Pinpoint the cell where the given text exists, returning its [X, Y] midpoint coordinate. 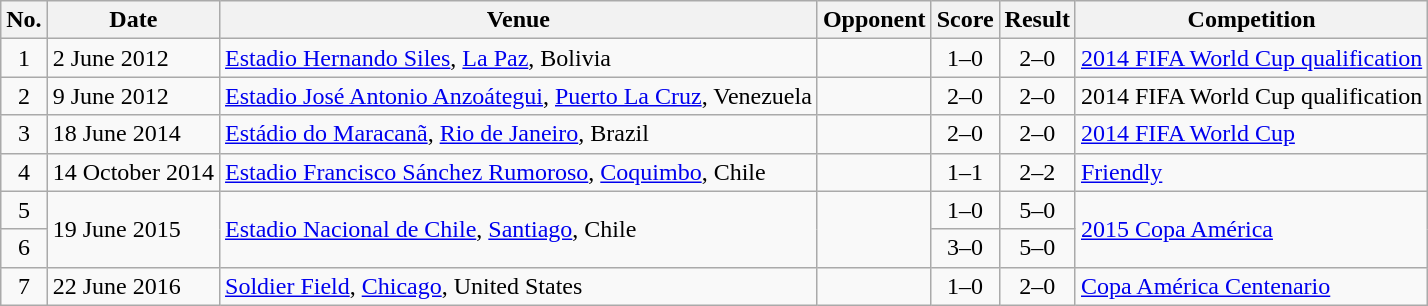
19 June 2015 [133, 229]
2015 Copa América [1251, 229]
3 [24, 134]
6 [24, 248]
No. [24, 20]
22 June 2016 [133, 286]
Copa América Centenario [1251, 286]
Result [1037, 20]
7 [24, 286]
2–2 [1037, 172]
14 October 2014 [133, 172]
Estadio Francisco Sánchez Rumoroso, Coquimbo, Chile [519, 172]
3–0 [965, 248]
2014 FIFA World Cup [1251, 134]
2 [24, 96]
Estádio do Maracanã, Rio de Janeiro, Brazil [519, 134]
1 [24, 58]
Competition [1251, 20]
Estadio Nacional de Chile, Santiago, Chile [519, 229]
Date [133, 20]
9 June 2012 [133, 96]
Estadio José Antonio Anzoátegui, Puerto La Cruz, Venezuela [519, 96]
2 June 2012 [133, 58]
Estadio Hernando Siles, La Paz, Bolivia [519, 58]
Venue [519, 20]
4 [24, 172]
Friendly [1251, 172]
Opponent [874, 20]
Score [965, 20]
Soldier Field, Chicago, United States [519, 286]
18 June 2014 [133, 134]
5 [24, 210]
1–1 [965, 172]
